Scan for the cell matching the given text and deliver its (X, Y) coordinate at center. 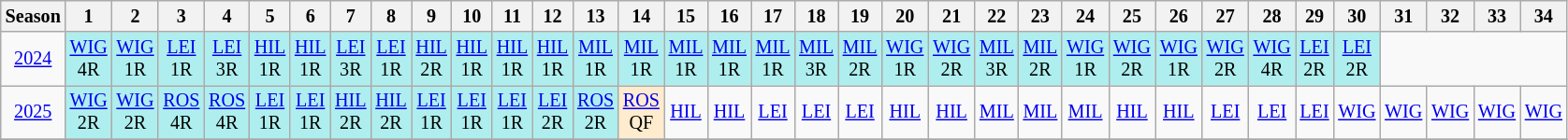
17 (773, 17)
5 (269, 17)
12 (552, 17)
2025 (34, 113)
Season (34, 17)
8 (391, 17)
15 (687, 17)
21 (951, 17)
ROS2R (595, 113)
16 (730, 17)
27 (1226, 17)
2024 (34, 59)
11 (513, 17)
19 (861, 17)
ROSQF (642, 113)
6 (311, 17)
22 (997, 17)
4 (226, 17)
3 (181, 17)
23 (1040, 17)
10 (472, 17)
30 (1357, 17)
34 (1544, 17)
7 (350, 17)
1 (89, 17)
24 (1085, 17)
31 (1403, 17)
25 (1132, 17)
20 (905, 17)
28 (1272, 17)
26 (1179, 17)
32 (1450, 17)
33 (1497, 17)
13 (595, 17)
14 (642, 17)
9 (432, 17)
18 (816, 17)
29 (1314, 17)
2 (136, 17)
